For the text-containing cell, return its midpoint in (X, Y) coordinate format. 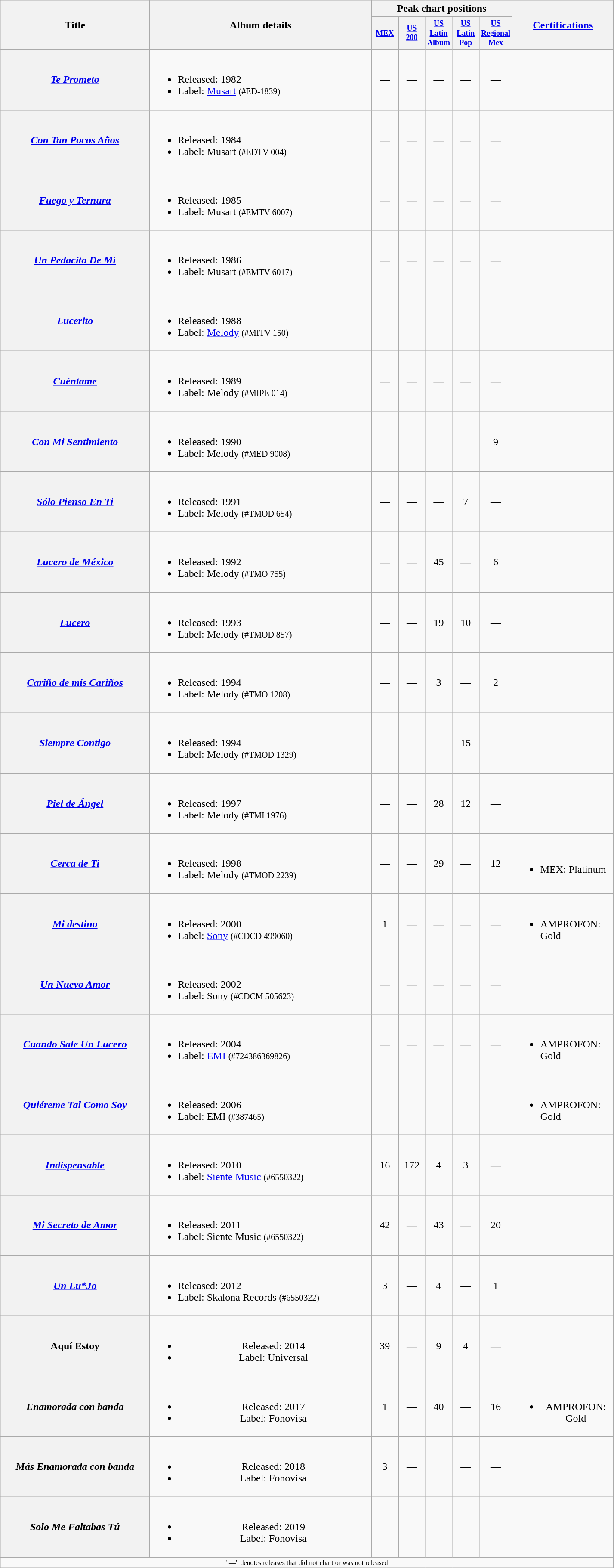
Más Enamorada con banda (75, 1466)
Cuando Sale Un Lucero (75, 1044)
Released: 1982Label: Musart (#ED-1839) (261, 80)
Album details (261, 25)
28 (439, 803)
Released: 2018Label: Fonovisa (261, 1466)
2 (496, 683)
6 (496, 562)
Released: 1994Label: Melody (#TMO 1208) (261, 683)
Fuego y Ternura (75, 200)
172 (412, 1165)
Released: 2010Label: Siente Music (#6550322) (261, 1165)
US Latin Album (439, 33)
20 (496, 1225)
Siempre Contigo (75, 743)
Released: 2014Label: Universal (261, 1346)
45 (439, 562)
Released: 2011Label: Siente Music (#6550322) (261, 1225)
Released: 2006Label: EMI (#387465) (261, 1105)
Released: 2017Label: Fonovisa (261, 1406)
Cerca de Ti (75, 864)
Released: 2012Label: Skalona Records (#6550322) (261, 1286)
Lucerito (75, 321)
Released: 2000Label: Sony (#CDCD 499060) (261, 924)
Un Nuevo Amor (75, 984)
7 (466, 502)
Un Pedacito De Mí (75, 260)
Enamorada con banda (75, 1406)
Cuéntame (75, 381)
Released: 1988Label: Melody (#MITV 150) (261, 321)
Un Lu*Jo (75, 1286)
29 (439, 864)
Con Mi Sentimiento (75, 441)
Piel de Ángel (75, 803)
Released: 1992Label: Melody (#TMO 755) (261, 562)
Te Prometo (75, 80)
Released: 1985Label: Musart (#EMTV 6007) (261, 200)
US Regional Mex (496, 33)
US Latin Pop (466, 33)
Quiéreme Tal Como Soy (75, 1105)
Released: 1998Label: Melody (#TMOD 2239) (261, 864)
Lucero (75, 623)
Released: 1984Label: Musart (#EDTV 004) (261, 140)
Released: 1989Label: Melody (#MIPE 014) (261, 381)
Aquí Estoy (75, 1346)
Sólo Pienso En Ti (75, 502)
Released: 1991Label: Melody (#TMOD 654) (261, 502)
MEX: Platinum (563, 864)
Released: 2004Label: EMI (#724386369826) (261, 1044)
Released: 2019Label: Fonovisa (261, 1527)
42 (385, 1225)
Released: 1994Label: Melody (#TMOD 1329) (261, 743)
Released: 2002Label: Sony (#CDCM 505623) (261, 984)
10 (466, 623)
"—" denotes releases that did not chart or was not released (307, 1562)
15 (466, 743)
Released: 1997Label: Melody (#TMI 1976) (261, 803)
Certifications (563, 25)
Lucero de México (75, 562)
40 (439, 1406)
39 (385, 1346)
43 (439, 1225)
Cariño de mis Cariños (75, 683)
Peak chart positions (441, 9)
Mi destino (75, 924)
Released: 1993Label: Melody (#TMOD 857) (261, 623)
Indispensable (75, 1165)
Title (75, 25)
19 (439, 623)
Con Tan Pocos Años (75, 140)
Mi Secreto de Amor (75, 1225)
Released: 1986Label: Musart (#EMTV 6017) (261, 260)
Solo Me Faltabas Tú (75, 1527)
MEX (385, 33)
Released: 1990Label: Melody (#MED 9008) (261, 441)
US 200 (412, 33)
